Find where the given text appears and provide that cell's center as [x, y] coordinate. 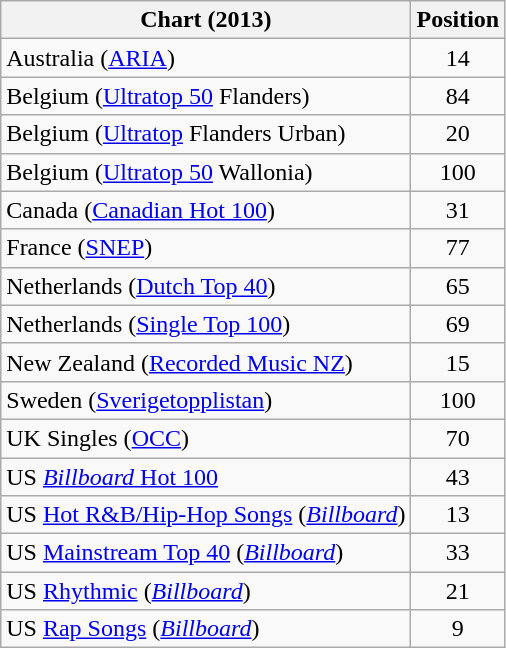
9 [458, 629]
84 [458, 96]
70 [458, 438]
Australia (ARIA) [206, 58]
Belgium (Ultratop 50 Flanders) [206, 96]
US Rap Songs (Billboard) [206, 629]
13 [458, 515]
Position [458, 20]
France (SNEP) [206, 248]
77 [458, 248]
New Zealand (Recorded Music NZ) [206, 362]
UK Singles (OCC) [206, 438]
21 [458, 591]
Netherlands (Dutch Top 40) [206, 286]
Chart (2013) [206, 20]
US Rhythmic (Billboard) [206, 591]
Belgium (Ultratop Flanders Urban) [206, 134]
43 [458, 477]
US Hot R&B/Hip-Hop Songs (Billboard) [206, 515]
US Billboard Hot 100 [206, 477]
65 [458, 286]
31 [458, 210]
20 [458, 134]
Netherlands (Single Top 100) [206, 324]
Canada (Canadian Hot 100) [206, 210]
15 [458, 362]
14 [458, 58]
69 [458, 324]
33 [458, 553]
Sweden (Sverigetopplistan) [206, 400]
Belgium (Ultratop 50 Wallonia) [206, 172]
US Mainstream Top 40 (Billboard) [206, 553]
